Return [x, y] of the center of cell containing provided text 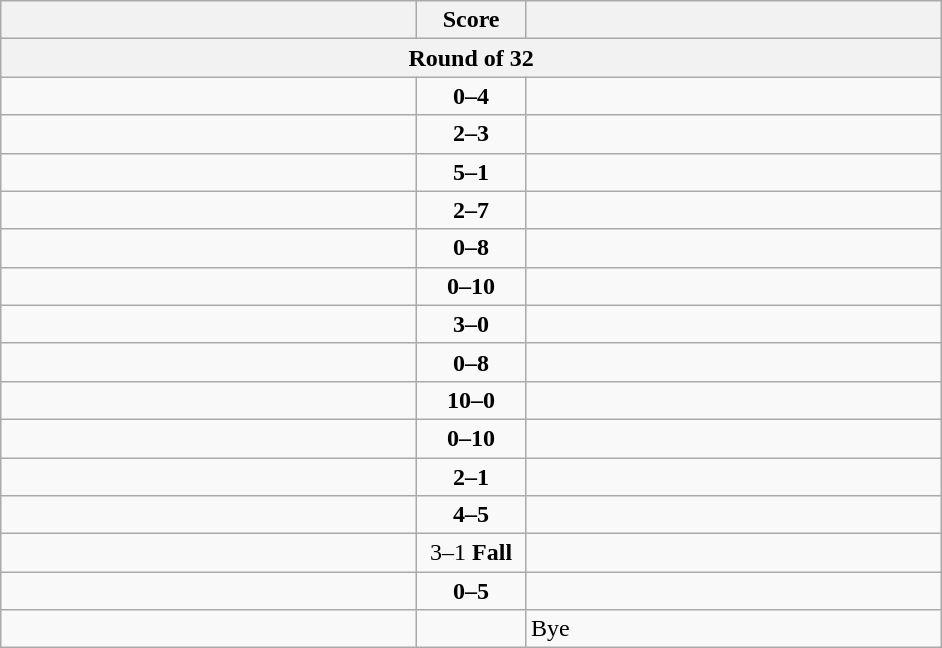
10–0 [472, 400]
0–4 [472, 96]
Round of 32 [472, 58]
Bye [733, 629]
0–5 [472, 591]
4–5 [472, 515]
2–3 [472, 134]
Score [472, 20]
2–1 [472, 477]
5–1 [472, 172]
2–7 [472, 210]
3–1 Fall [472, 553]
3–0 [472, 324]
